Provide the (X, Y) coordinate of the cell's center where the given text is located.  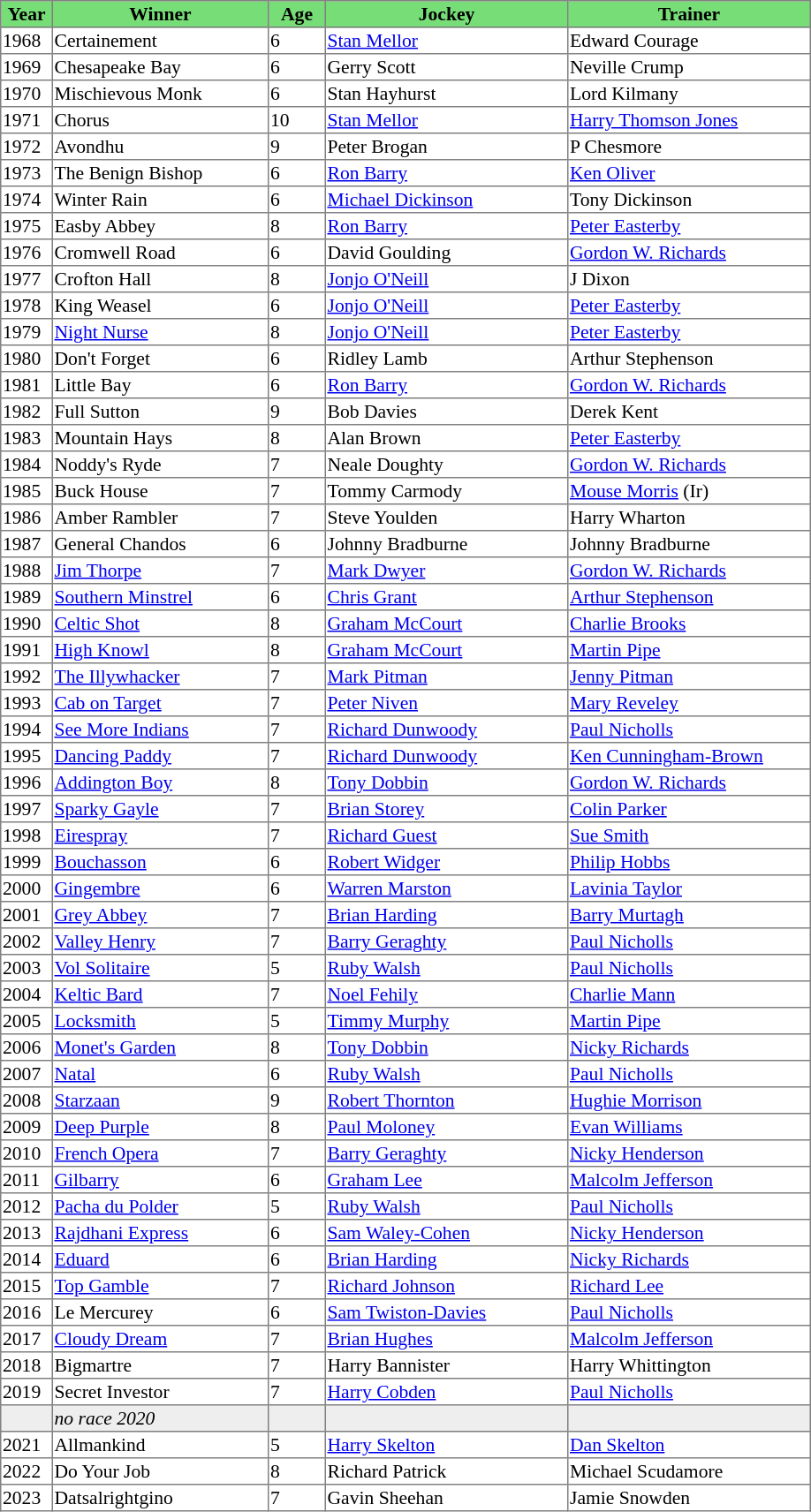
Michael Dickinson (446, 200)
1995 (27, 756)
Celtic Shot (160, 624)
Starzaan (160, 1100)
2002 (27, 941)
1968 (27, 41)
Gerry Scott (446, 67)
Bigmartre (160, 1365)
Sam Waley-Cohen (446, 1233)
High Knowl (160, 650)
Crofton Hall (160, 279)
Harry Bannister (446, 1365)
2007 (27, 1074)
Winner (160, 14)
Robert Widger (446, 862)
Mary Reveley (689, 703)
Neale Doughty (446, 465)
1994 (27, 730)
2023 (27, 1498)
Chesapeake Bay (160, 67)
Jim Thorpe (160, 571)
1986 (27, 518)
Alan Brown (446, 438)
1990 (27, 624)
Pacha du Polder (160, 1206)
1985 (27, 491)
Dancing Paddy (160, 756)
Charlie Mann (689, 994)
1976 (27, 253)
The Benign Bishop (160, 173)
Lavinia Taylor (689, 888)
Gavin Sheehan (446, 1498)
Jenny Pitman (689, 677)
Harry Thomson Jones (689, 120)
Secret Investor (160, 1392)
Sam Twiston-Davies (446, 1312)
Eirespray (160, 835)
Ridley Lamb (446, 359)
Cromwell Road (160, 253)
Eduard (160, 1259)
French Opera (160, 1153)
1974 (27, 200)
Addington Boy (160, 782)
Sue Smith (689, 835)
Richard Patrick (446, 1471)
1999 (27, 862)
Jockey (446, 14)
2004 (27, 994)
1980 (27, 359)
Harry Cobden (446, 1392)
P Chesmore (689, 147)
Colin Parker (689, 809)
Trainer (689, 14)
Harry Skelton (446, 1445)
Mischievous Monk (160, 94)
2011 (27, 1180)
2012 (27, 1206)
2017 (27, 1339)
Cab on Target (160, 703)
Allmankind (160, 1445)
Mountain Hays (160, 438)
1993 (27, 703)
2015 (27, 1286)
Chris Grant (446, 597)
Robert Thornton (446, 1100)
Locksmith (160, 1021)
Mouse Morris (Ir) (689, 491)
Age (297, 14)
Jamie Snowden (689, 1498)
2001 (27, 915)
2003 (27, 968)
Evan Williams (689, 1127)
1991 (27, 650)
2016 (27, 1312)
2006 (27, 1047)
Barry Murtagh (689, 915)
1981 (27, 385)
Mark Pitman (446, 677)
Southern Minstrel (160, 597)
1984 (27, 465)
King Weasel (160, 306)
Monet's Garden (160, 1047)
Year (27, 14)
Valley Henry (160, 941)
1987 (27, 544)
Graham Lee (446, 1180)
Richard Guest (446, 835)
Top Gamble (160, 1286)
Lord Kilmany (689, 94)
Natal (160, 1074)
Deep Purple (160, 1127)
Grey Abbey (160, 915)
2022 (27, 1471)
The Illywhacker (160, 677)
Stan Hayhurst (446, 94)
See More Indians (160, 730)
2013 (27, 1233)
1978 (27, 306)
Richard Lee (689, 1286)
2021 (27, 1445)
Vol Solitaire (160, 968)
Ken Cunningham-Brown (689, 756)
Harry Wharton (689, 518)
Derek Kent (689, 412)
Philip Hobbs (689, 862)
Little Bay (160, 385)
Dan Skelton (689, 1445)
2010 (27, 1153)
Hughie Morrison (689, 1100)
Do Your Job (160, 1471)
1971 (27, 120)
Certainement (160, 41)
Gingembre (160, 888)
2008 (27, 1100)
1970 (27, 94)
Full Sutton (160, 412)
Easby Abbey (160, 226)
1992 (27, 677)
Amber Rambler (160, 518)
1997 (27, 809)
Night Nurse (160, 332)
Keltic Bard (160, 994)
Chorus (160, 120)
1989 (27, 597)
Ken Oliver (689, 173)
Neville Crump (689, 67)
Winter Rain (160, 200)
Rajdhani Express (160, 1233)
Avondhu (160, 147)
no race 2020 (160, 1418)
1996 (27, 782)
Steve Youlden (446, 518)
Richard Johnson (446, 1286)
10 (297, 120)
1979 (27, 332)
2018 (27, 1365)
Edward Courage (689, 41)
2009 (27, 1127)
Brian Storey (446, 809)
2000 (27, 888)
Datsalrightgino (160, 1498)
Tommy Carmody (446, 491)
2014 (27, 1259)
Timmy Murphy (446, 1021)
Cloudy Dream (160, 1339)
1969 (27, 67)
Don't Forget (160, 359)
Brian Hughes (446, 1339)
Warren Marston (446, 888)
Peter Brogan (446, 147)
1973 (27, 173)
Bob Davies (446, 412)
1977 (27, 279)
General Chandos (160, 544)
Bouchasson (160, 862)
Paul Moloney (446, 1127)
1975 (27, 226)
Gilbarry (160, 1180)
Sparky Gayle (160, 809)
1983 (27, 438)
2019 (27, 1392)
1982 (27, 412)
1988 (27, 571)
Noddy's Ryde (160, 465)
1972 (27, 147)
Peter Niven (446, 703)
Tony Dickinson (689, 200)
Noel Fehily (446, 994)
1998 (27, 835)
Le Mercurey (160, 1312)
Michael Scudamore (689, 1471)
J Dixon (689, 279)
Buck House (160, 491)
Charlie Brooks (689, 624)
David Goulding (446, 253)
2005 (27, 1021)
Mark Dwyer (446, 571)
Harry Whittington (689, 1365)
